From the cell containing the given text, extract its center point as (x, y) coordinate. 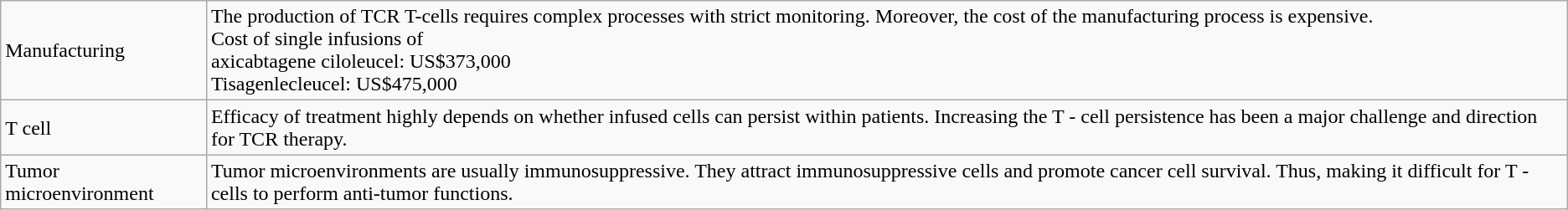
Tumor microenvironment (104, 182)
Manufacturing (104, 50)
T cell (104, 127)
